From the cell containing the given text, extract its center point as (X, Y) coordinate. 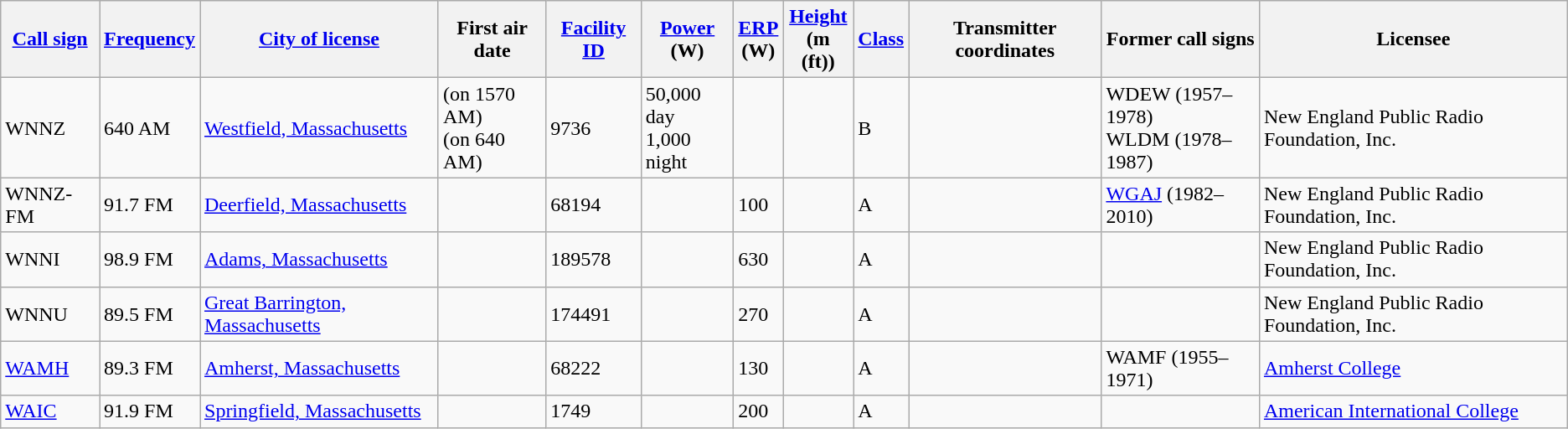
Springfield, Massachusetts (318, 411)
Class (881, 39)
Licensee (1413, 39)
WNNZ (50, 127)
189578 (594, 260)
Height(m (ft)) (818, 39)
Frequency (150, 39)
City of license (318, 39)
Facility ID (594, 39)
Westfield, Massachusetts (318, 127)
98.9 FM (150, 260)
68222 (594, 369)
(on 1570 AM) (on 640 AM) (492, 127)
Amherst, Massachusetts (318, 369)
1749 (594, 411)
630 (759, 260)
Former call signs (1181, 39)
B (881, 127)
Deerfield, Massachusetts (318, 204)
9736 (594, 127)
WAMH (50, 369)
91.7 FM (150, 204)
89.5 FM (150, 313)
Power(W) (687, 39)
WNNU (50, 313)
68194 (594, 204)
640 AM (150, 127)
Transmitter coordinates (1005, 39)
270 (759, 313)
Adams, Massachusetts (318, 260)
100 (759, 204)
50,000 day1,000 night (687, 127)
Great Barrington, Massachusetts (318, 313)
ERP(W) (759, 39)
130 (759, 369)
174491 (594, 313)
WNNZ-FM (50, 204)
91.9 FM (150, 411)
WNNI (50, 260)
WGAJ (1982–2010) (1181, 204)
First air date (492, 39)
American International College (1413, 411)
WDEW (1957–1978)WLDM (1978–1987) (1181, 127)
200 (759, 411)
WAMF (1955–1971) (1181, 369)
89.3 FM (150, 369)
Call sign (50, 39)
WAIC (50, 411)
Amherst College (1413, 369)
